Locate the cell with the specified text and output its (X, Y) center coordinate. 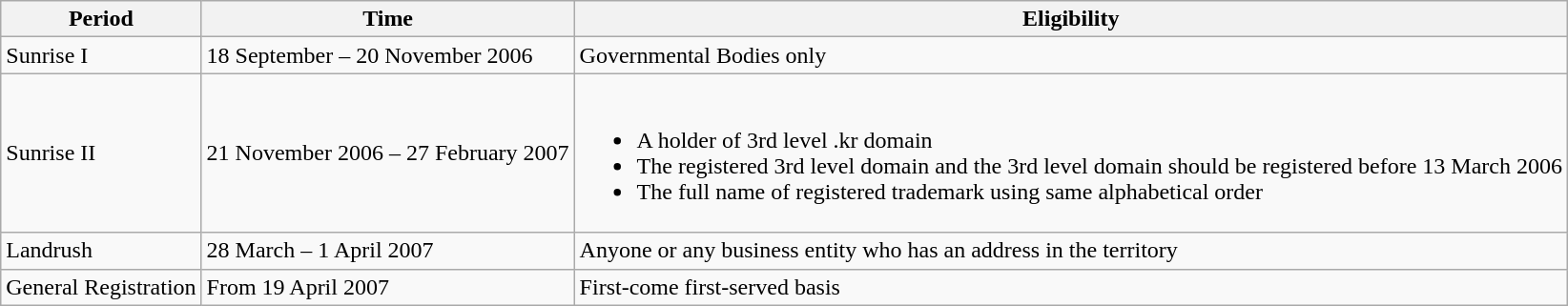
18 September – 20 November 2006 (387, 55)
21 November 2006 – 27 February 2007 (387, 153)
28 March – 1 April 2007 (387, 251)
Eligibility (1070, 19)
First-come first-served basis (1070, 287)
Period (101, 19)
Governmental Bodies only (1070, 55)
Landrush (101, 251)
General Registration (101, 287)
Time (387, 19)
Sunrise II (101, 153)
Anyone or any business entity who has an address in the territory (1070, 251)
Sunrise I (101, 55)
From 19 April 2007 (387, 287)
